Capture the cell that displays the provided text and extract its [X, Y] central coordinate. 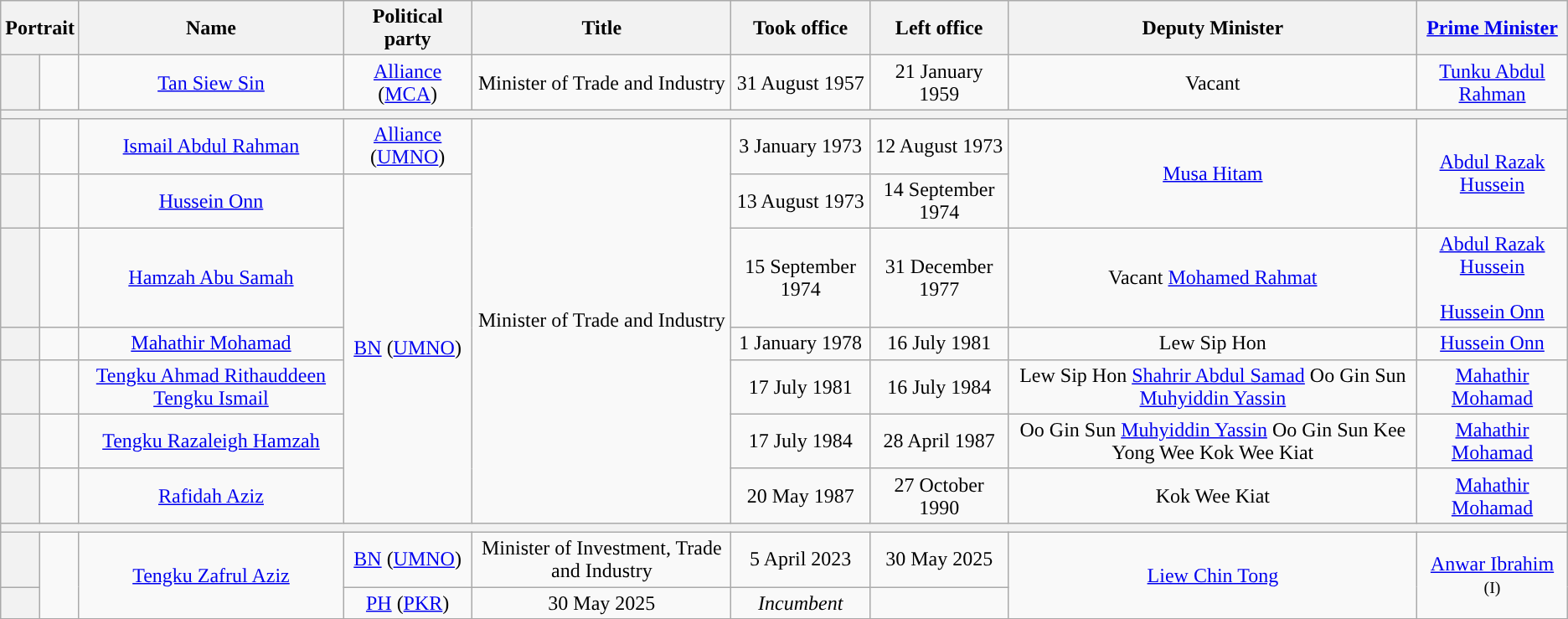
Vacant Mohamed Rahmat [1213, 278]
12 August 1973 [939, 146]
Oo Gin Sun Muhyiddin Yassin Oo Gin Sun Kee Yong Wee Kok Wee Kiat [1213, 441]
28 April 1987 [939, 441]
Tan Siew Sin [211, 82]
5 April 2023 [801, 560]
Abdul Razak HusseinHussein Onn [1493, 278]
Liew Chin Tong [1213, 575]
Hamzah Abu Samah [211, 278]
16 July 1981 [939, 343]
Ismail Abdul Rahman [211, 146]
20 May 1987 [801, 496]
Tengku Ahmad Rithauddeen Tengku Ismail [211, 387]
Abdul Razak Hussein [1493, 173]
13 August 1973 [801, 201]
Musa Hitam [1213, 173]
Incumbent [801, 602]
Political party [408, 28]
Portrait [40, 28]
Anwar Ibrahim(I) [1493, 575]
Minister of Investment, Trade and Industry [601, 560]
17 July 1981 [801, 387]
Alliance (MCA) [408, 82]
16 July 1984 [939, 387]
14 September 1974 [939, 201]
17 July 1984 [801, 441]
31 August 1957 [801, 82]
Alliance (UMNO) [408, 146]
Tengku Razaleigh Hamzah [211, 441]
Vacant [1213, 82]
PH (PKR) [408, 602]
Tengku Zafrul Aziz [211, 575]
Kok Wee Kiat [1213, 496]
21 January 1959 [939, 82]
Tunku Abdul Rahman [1493, 82]
Rafidah Aziz [211, 496]
3 January 1973 [801, 146]
Left office [939, 28]
Title [601, 28]
27 October 1990 [939, 496]
Lew Sip Hon Shahrir Abdul Samad Oo Gin Sun Muhyiddin Yassin [1213, 387]
Took office [801, 28]
Name [211, 28]
31 December 1977 [939, 278]
Lew Sip Hon [1213, 343]
1 January 1978 [801, 343]
Prime Minister [1493, 28]
15 September 1974 [801, 278]
Deputy Minister [1213, 28]
